Scan for the cell matching the given text and deliver its (x, y) coordinate at center. 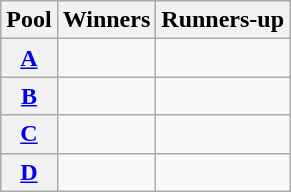
Runners-up (223, 20)
Winners (106, 20)
A (29, 58)
Pool (29, 20)
B (29, 96)
D (29, 172)
C (29, 134)
